Provide the [X, Y] coordinate of the cell's center where the given text is located.  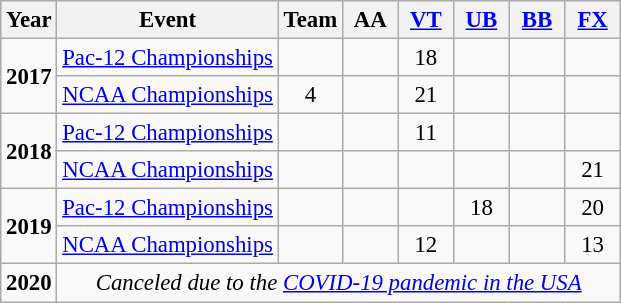
20 [593, 208]
FX [593, 20]
UB [482, 20]
2017 [29, 76]
BB [537, 20]
2018 [29, 152]
Event [168, 20]
2019 [29, 226]
11 [426, 133]
12 [426, 245]
4 [310, 95]
2020 [29, 283]
Year [29, 20]
AA [370, 20]
VT [426, 20]
Team [310, 20]
13 [593, 245]
Canceled due to the COVID-19 pandemic in the USA [339, 283]
